Locate the cell with the specified text and output its [x, y] center coordinate. 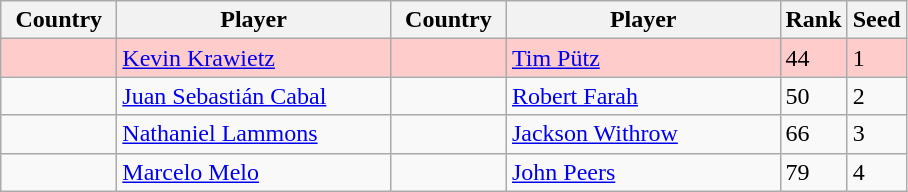
1 [876, 58]
66 [814, 134]
3 [876, 134]
79 [814, 172]
Robert Farah [643, 96]
Marcelo Melo [254, 172]
Rank [814, 20]
50 [814, 96]
Jackson Withrow [643, 134]
Juan Sebastián Cabal [254, 96]
4 [876, 172]
Kevin Krawietz [254, 58]
2 [876, 96]
44 [814, 58]
Nathaniel Lammons [254, 134]
Tim Pütz [643, 58]
John Peers [643, 172]
Seed [876, 20]
